Find where the given text appears and provide that cell's center as [x, y] coordinate. 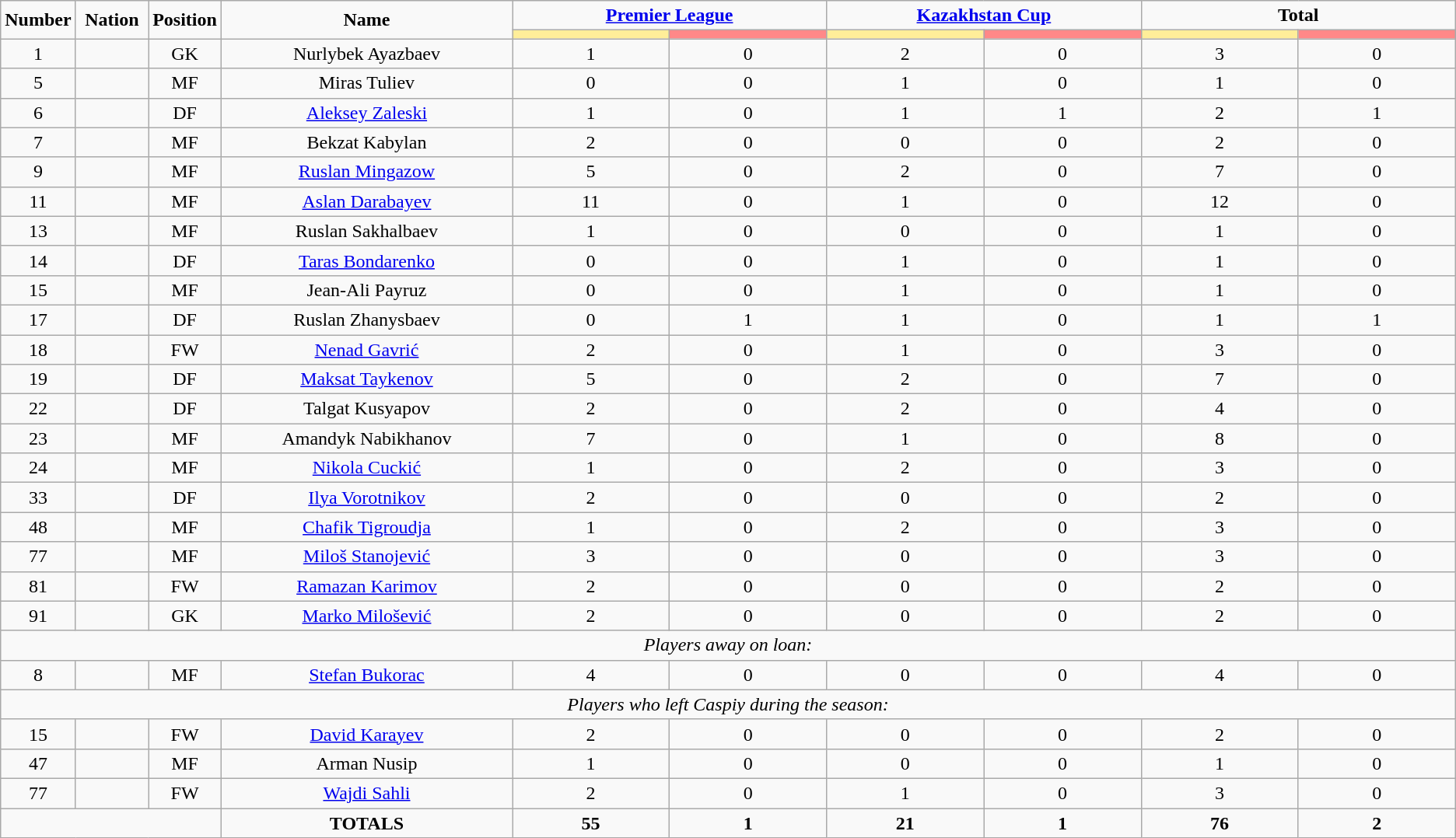
Ramazan Karimov [366, 586]
23 [38, 438]
Players away on loan: [728, 645]
47 [38, 763]
Wajdi Sahli [366, 793]
14 [38, 260]
David Karayev [366, 734]
Maksat Taykenov [366, 379]
Number [38, 20]
13 [38, 231]
Talgat Kusyapov [366, 409]
Nation [112, 20]
Nurlybek Ayazbaev [366, 54]
Ruslan Mingazow [366, 172]
TOTALS [366, 823]
9 [38, 172]
Nenad Gavrić [366, 349]
19 [38, 379]
Taras Bondarenko [366, 260]
Arman Nusip [366, 763]
Bekzat Kabylan [366, 142]
Aleksey Zaleski [366, 113]
12 [1220, 201]
17 [38, 319]
22 [38, 409]
76 [1220, 823]
Aslan Darabayev [366, 201]
Players who left Caspiy during the season: [728, 704]
Miras Tuliev [366, 83]
Nikola Cuckić [366, 468]
Ilya Vorotnikov [366, 498]
Total [1298, 16]
24 [38, 468]
Name [366, 20]
81 [38, 586]
21 [905, 823]
Amandyk Nabikhanov [366, 438]
55 [590, 823]
Marko Milošević [366, 616]
Stefan Bukorac [366, 675]
Position [185, 20]
Chafik Tigroudja [366, 527]
Premier League [669, 16]
91 [38, 616]
Ruslan Sakhalbaev [366, 231]
6 [38, 113]
18 [38, 349]
48 [38, 527]
33 [38, 498]
Ruslan Zhanysbaev [366, 319]
Miloš Stanojević [366, 557]
Kazakhstan Cup [984, 16]
Jean-Ali Payruz [366, 290]
